Output the [x, y] coordinate of the center of the cell containing the given text.  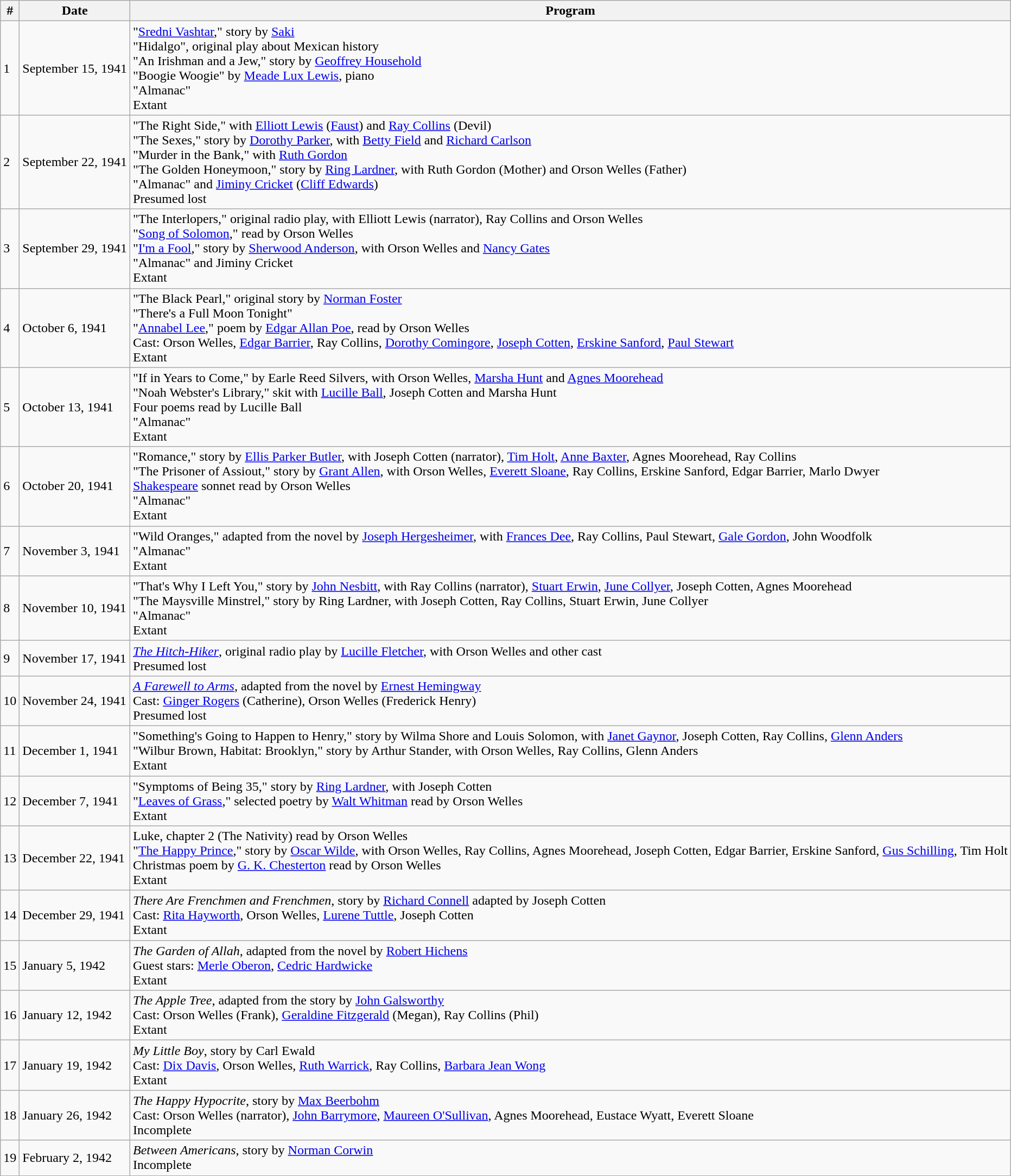
December 22, 1941 [75, 859]
15 [10, 965]
Date [75, 11]
11 [10, 751]
The Hitch-Hiker, original radio play by Lucille Fletcher, with Orson Welles and other castPresumed lost [571, 658]
The Garden of Allah, adapted from the novel by Robert HichensGuest stars: Merle Oberon, Cedric HardwickeExtant [571, 965]
Between Americans, story by Norman CorwinIncomplete [571, 1158]
12 [10, 801]
1 [10, 68]
My Little Boy, story by Carl EwaldCast: Dix Davis, Orson Welles, Ruth Warrick, Ray Collins, Barbara Jean WongExtant [571, 1065]
The Apple Tree, adapted from the story by John GalsworthyCast: Orson Welles (Frank), Geraldine Fitzgerald (Megan), Ray Collins (Phil)Extant [571, 1015]
November 17, 1941 [75, 658]
A Farewell to Arms, adapted from the novel by Ernest HemingwayCast: Ginger Rogers (Catherine), Orson Welles (Frederick Henry)Presumed lost [571, 701]
December 7, 1941 [75, 801]
19 [10, 1158]
September 29, 1941 [75, 249]
October 6, 1941 [75, 328]
November 24, 1941 [75, 701]
November 10, 1941 [75, 608]
"Symptoms of Being 35," story by Ring Lardner, with Joseph Cotten"Leaves of Grass," selected poetry by Walt Whitman read by Orson WellesExtant [571, 801]
# [10, 11]
Program [571, 11]
October 20, 1941 [75, 486]
3 [10, 249]
January 19, 1942 [75, 1065]
February 2, 1942 [75, 1158]
13 [10, 859]
January 26, 1942 [75, 1115]
5 [10, 407]
September 15, 1941 [75, 68]
8 [10, 608]
6 [10, 486]
17 [10, 1065]
14 [10, 916]
7 [10, 551]
10 [10, 701]
September 22, 1941 [75, 162]
January 12, 1942 [75, 1015]
January 5, 1942 [75, 965]
October 13, 1941 [75, 407]
November 3, 1941 [75, 551]
16 [10, 1015]
"Wild Oranges," adapted from the novel by Joseph Hergesheimer, with Frances Dee, Ray Collins, Paul Stewart, Gale Gordon, John Woodfolk"Almanac"Extant [571, 551]
December 29, 1941 [75, 916]
4 [10, 328]
December 1, 1941 [75, 751]
9 [10, 658]
18 [10, 1115]
2 [10, 162]
